Identify which cell holds the provided text, then report its [x, y] central coordinate. 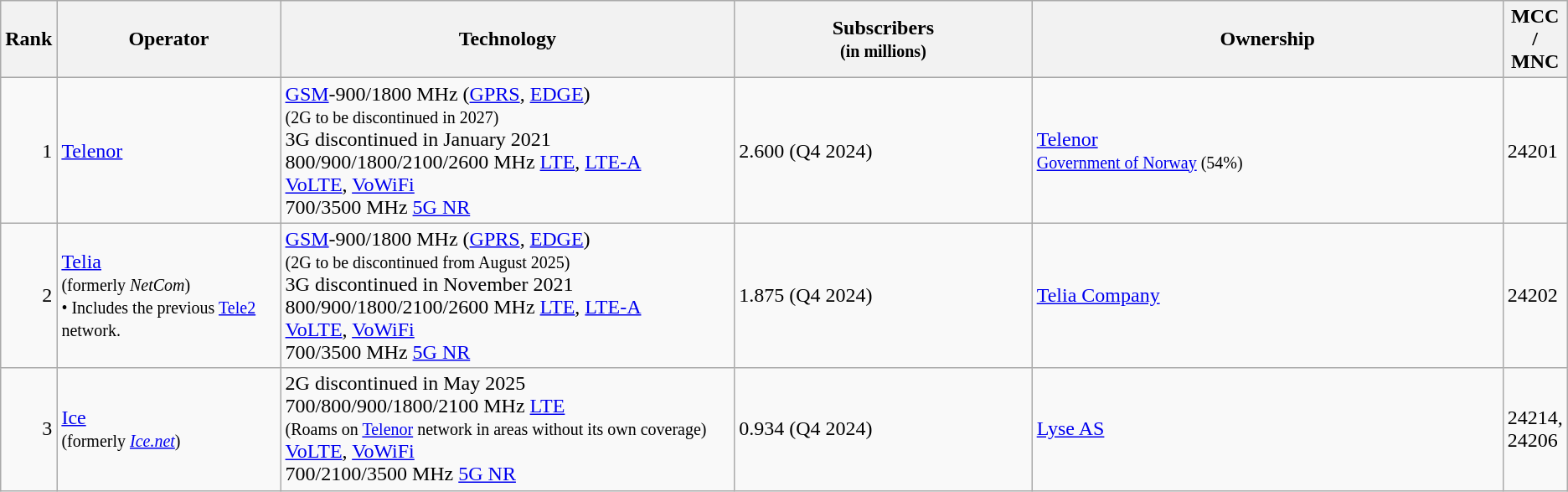
3 [28, 429]
Telia(formerly NetCom) • Includes the previous Tele2 network. [169, 295]
Telenor [169, 151]
Telia Company [1267, 295]
Technology [508, 39]
24214, 24206 [1534, 429]
Ice(formerly Ice.net) [169, 429]
1.875 (Q4 2024) [883, 295]
MCC / MNC [1534, 39]
Ownership [1267, 39]
24201 [1534, 151]
1 [28, 151]
0.934 (Q4 2024) [883, 429]
TelenorGovernment of Norway (54%) [1267, 151]
Lyse AS [1267, 429]
Rank [28, 39]
2.600 (Q4 2024) [883, 151]
2 [28, 295]
Subscribers(in millions) [883, 39]
24202 [1534, 295]
Operator [169, 39]
